Return (x, y) of the center of cell containing provided text 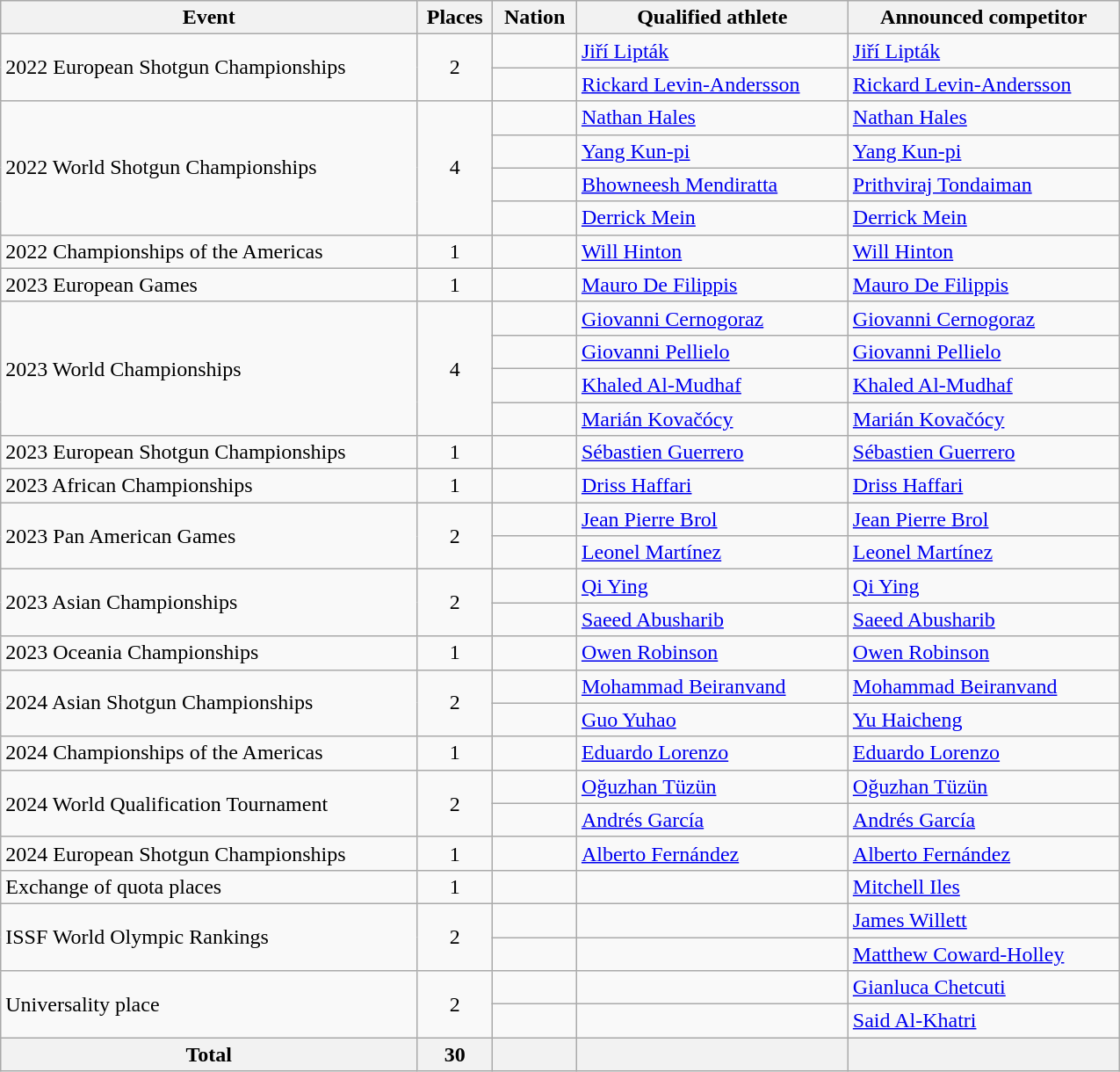
Announced competitor (984, 18)
2023 African Championships (209, 486)
2023 Oceania Championships (209, 653)
2023 European Shotgun Championships (209, 453)
2023 Asian Championships (209, 603)
2022 Championships of the Americas (209, 251)
Exchange of quota places (209, 887)
Guo Yuhao (712, 720)
ISSF World Olympic Rankings (209, 937)
Prithviraj Tondaiman (984, 185)
Total (209, 1054)
Mitchell Iles (984, 887)
2024 World Qualification Tournament (209, 803)
2023 World Championships (209, 368)
Places (455, 18)
Qualified athlete (712, 18)
2023 European Games (209, 285)
2024 Championships of the Americas (209, 753)
Gianluca Chetcuti (984, 988)
Universality place (209, 1004)
2024 Asian Shotgun Championships (209, 703)
Event (209, 18)
2024 European Shotgun Championships (209, 853)
30 (455, 1054)
2022 World Shotgun Championships (209, 168)
2022 European Shotgun Championships (209, 68)
James Willett (984, 920)
Matthew Coward-Holley (984, 953)
2023 Pan American Games (209, 536)
Bhowneesh Mendiratta (712, 185)
Nation (535, 18)
Said Al-Khatri (984, 1021)
Yu Haicheng (984, 720)
